For the text-containing cell, return its midpoint in (x, y) coordinate format. 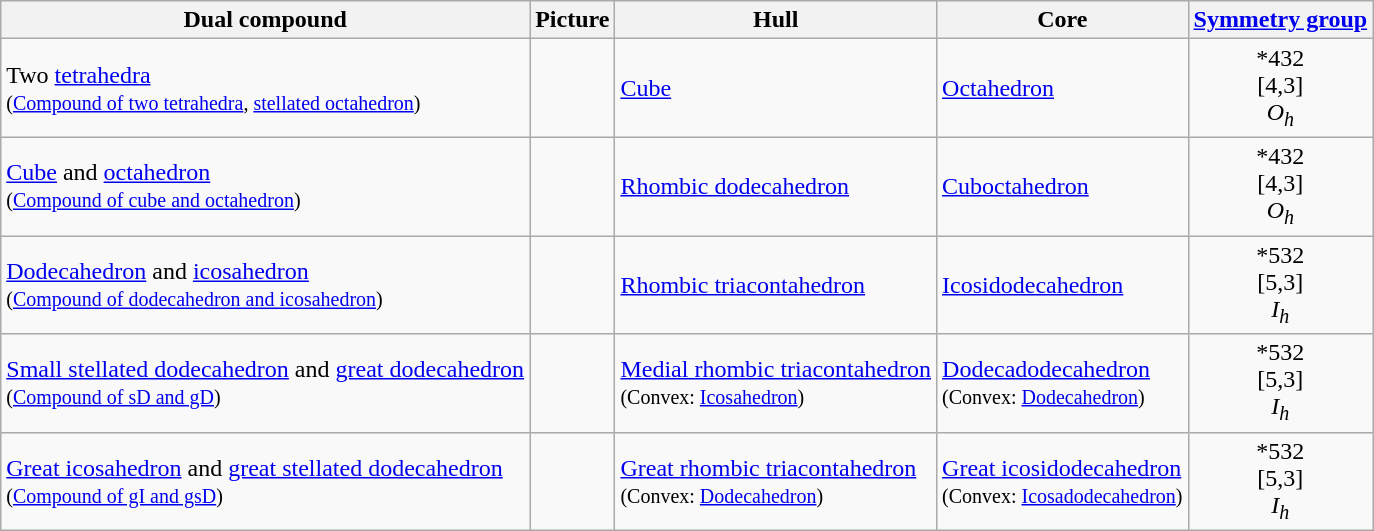
Icosidodecahedron (1062, 285)
Rhombic dodecahedron (776, 186)
Cube (776, 88)
Symmetry group (1280, 20)
Great icosahedron and great stellated dodecahedron(Compound of gI and gsD) (266, 481)
Medial rhombic triacontahedron(Convex: Icosahedron) (776, 383)
Hull (776, 20)
Core (1062, 20)
Two tetrahedra(Compound of two tetrahedra, stellated octahedron) (266, 88)
Picture (572, 20)
Dodecadodecahedron(Convex: Dodecahedron) (1062, 383)
Cuboctahedron (1062, 186)
Cube and octahedron(Compound of cube and octahedron) (266, 186)
Dual compound (266, 20)
Great rhombic triacontahedron(Convex: Dodecahedron) (776, 481)
Small stellated dodecahedron and great dodecahedron(Compound of sD and gD) (266, 383)
Octahedron (1062, 88)
Great icosidodecahedron(Convex: Icosadodecahedron) (1062, 481)
Dodecahedron and icosahedron(Compound of dodecahedron and icosahedron) (266, 285)
Rhombic triacontahedron (776, 285)
